Pinpoint the cell where the given text exists, returning its (X, Y) midpoint coordinate. 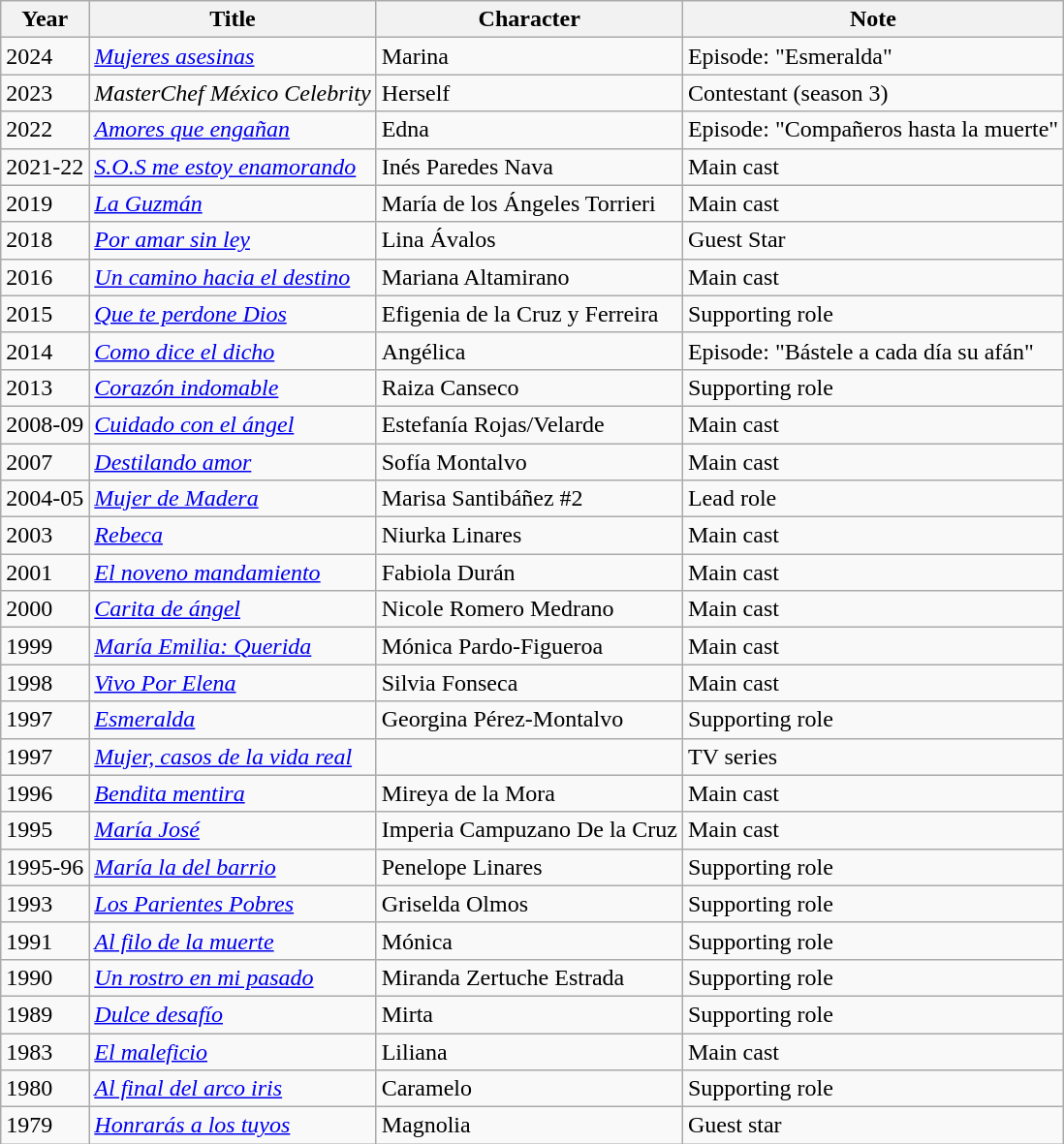
Destilando amor (233, 462)
Penelope Linares (529, 867)
Honrarás a los tuyos (233, 1126)
Angélica (529, 351)
Mujer de Madera (233, 499)
María de los Ángeles Torrieri (529, 203)
Episode: "Bástele a cada día su afán" (872, 351)
Character (529, 19)
Un camino hacia el destino (233, 277)
1995 (45, 830)
Mireya de la Mora (529, 793)
2019 (45, 203)
Contestant (season 3) (872, 93)
Vivo Por Elena (233, 683)
Un rostro en mi pasado (233, 977)
Edna (529, 130)
Que te perdone Dios (233, 314)
Mujer, casos de la vida real (233, 757)
Miranda Zertuche Estrada (529, 977)
1998 (45, 683)
Inés Paredes Nava (529, 167)
El noveno mandamiento (233, 572)
El maleficio (233, 1051)
2001 (45, 572)
Mónica (529, 941)
2018 (45, 240)
Guest star (872, 1126)
Year (45, 19)
Title (233, 19)
S.O.S me estoy enamorando (233, 167)
Mariana Altamirano (529, 277)
Los Parientes Pobres (233, 904)
María Emilia: Querida (233, 646)
Como dice el dicho (233, 351)
2007 (45, 462)
1989 (45, 1014)
María José (233, 830)
Caramelo (529, 1089)
Esmeralda (233, 720)
Al filo de la muerte (233, 941)
Corazón indomable (233, 387)
Lead role (872, 499)
Imperia Campuzano De la Cruz (529, 830)
1996 (45, 793)
1979 (45, 1126)
1999 (45, 646)
2014 (45, 351)
Niurka Linares (529, 536)
1991 (45, 941)
Georgina Pérez-Montalvo (529, 720)
2015 (45, 314)
Herself (529, 93)
Fabiola Durán (529, 572)
Cuidado con el ángel (233, 424)
2004-05 (45, 499)
1990 (45, 977)
1983 (45, 1051)
Lina Ávalos (529, 240)
Dulce desafío (233, 1014)
Bendita mentira (233, 793)
2022 (45, 130)
Raiza Canseco (529, 387)
2016 (45, 277)
1993 (45, 904)
MasterChef México Celebrity (233, 93)
Marisa Santibáñez #2 (529, 499)
Estefanía Rojas/Velarde (529, 424)
TV series (872, 757)
1980 (45, 1089)
Guest Star (872, 240)
Por amar sin ley (233, 240)
2023 (45, 93)
La Guzmán (233, 203)
Liliana (529, 1051)
Mirta (529, 1014)
Rebeca (233, 536)
Episode: "Esmeralda" (872, 56)
María la del barrio (233, 867)
2013 (45, 387)
Amores que engañan (233, 130)
Marina (529, 56)
Mónica Pardo-Figueroa (529, 646)
2021-22 (45, 167)
Magnolia (529, 1126)
Efigenia de la Cruz y Ferreira (529, 314)
Sofía Montalvo (529, 462)
Note (872, 19)
Nicole Romero Medrano (529, 609)
2008-09 (45, 424)
2024 (45, 56)
1995-96 (45, 867)
Mujeres asesinas (233, 56)
2003 (45, 536)
Al final del arco iris (233, 1089)
Carita de ángel (233, 609)
2000 (45, 609)
Episode: "Compañeros hasta la muerte" (872, 130)
Griselda Olmos (529, 904)
Silvia Fonseca (529, 683)
